Return the [x, y] coordinate for the center point of the cell that contains the specified text.  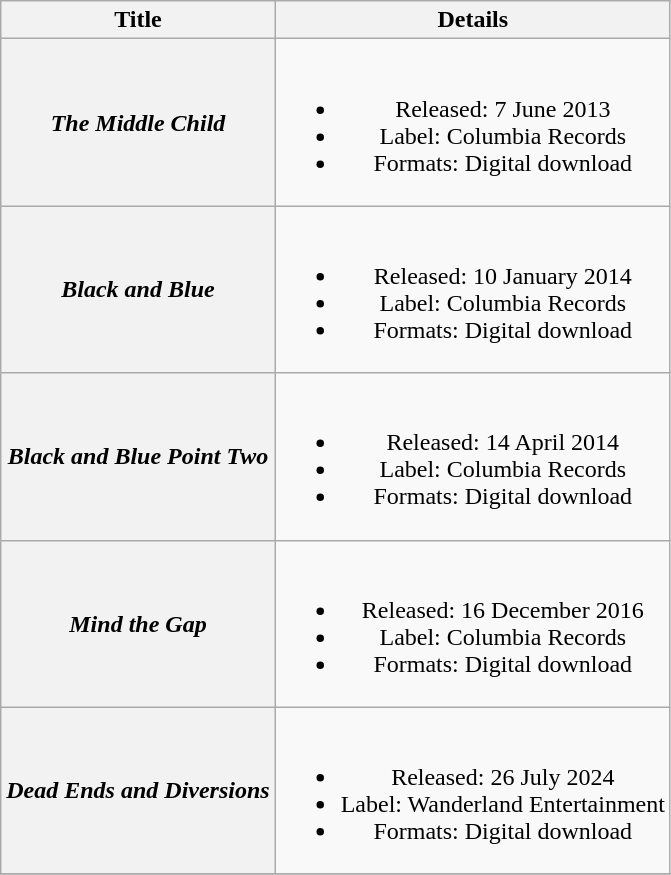
Black and Blue [138, 290]
The Middle Child [138, 122]
Released: 10 January 2014Label: Columbia RecordsFormats: Digital download [472, 290]
Black and Blue Point Two [138, 456]
Mind the Gap [138, 624]
Title [138, 20]
Dead Ends and Diversions [138, 790]
Released: 7 June 2013Label: Columbia RecordsFormats: Digital download [472, 122]
Released: 14 April 2014Label: Columbia RecordsFormats: Digital download [472, 456]
Released: 26 July 2024Label: Wanderland EntertainmentFormats: Digital download [472, 790]
Details [472, 20]
Released: 16 December 2016Label: Columbia RecordsFormats: Digital download [472, 624]
